For the text-containing cell, return its midpoint in (x, y) coordinate format. 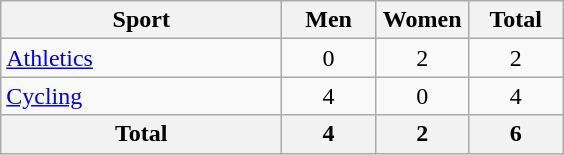
Cycling (142, 96)
Men (329, 20)
6 (516, 134)
Sport (142, 20)
Women (422, 20)
Athletics (142, 58)
